Determine the (x, y) coordinate at the center of the cell enclosing the given text.  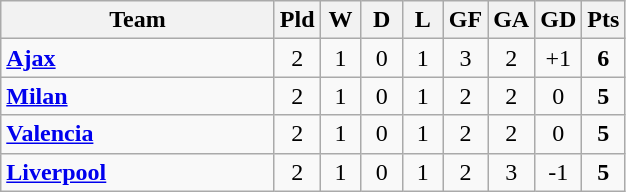
-1 (558, 172)
D (382, 20)
L (422, 20)
Pld (297, 20)
Liverpool (138, 172)
GF (465, 20)
Team (138, 20)
Pts (604, 20)
GD (558, 20)
Ajax (138, 58)
GA (512, 20)
W (340, 20)
Milan (138, 96)
Valencia (138, 134)
+1 (558, 58)
6 (604, 58)
